Determine the (X, Y) coordinate at the center of the cell enclosing the given text.  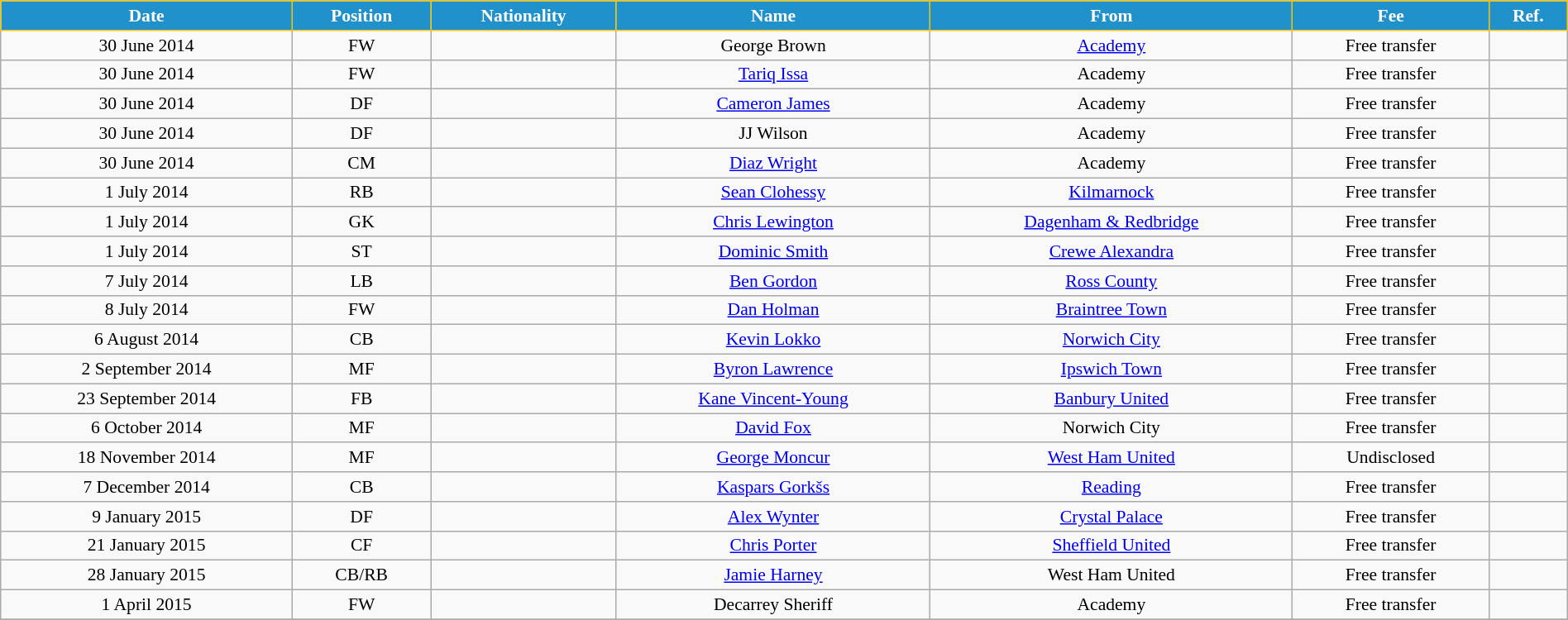
ST (361, 251)
Nationality (523, 16)
1 April 2015 (147, 605)
Braintree Town (1111, 310)
Kane Vincent-Young (772, 398)
23 September 2014 (147, 398)
6 August 2014 (147, 340)
Kilmarnock (1111, 193)
George Brown (772, 45)
7 July 2014 (147, 281)
George Moncur (772, 458)
Crystal Palace (1111, 517)
CB/RB (361, 575)
28 January 2015 (147, 575)
Kevin Lokko (772, 340)
David Fox (772, 428)
Banbury United (1111, 398)
CM (361, 163)
CF (361, 546)
Ref. (1528, 16)
Ipswich Town (1111, 370)
Kaspars Gorkšs (772, 487)
GK (361, 222)
9 January 2015 (147, 517)
21 January 2015 (147, 546)
Diaz Wright (772, 163)
Alex Wynter (772, 517)
Crewe Alexandra (1111, 251)
RB (361, 193)
Chris Lewington (772, 222)
Tariq Issa (772, 74)
Dominic Smith (772, 251)
Byron Lawrence (772, 370)
8 July 2014 (147, 310)
Ross County (1111, 281)
JJ Wilson (772, 134)
Ben Gordon (772, 281)
Decarrey Sheriff (772, 605)
6 October 2014 (147, 428)
Dagenham & Redbridge (1111, 222)
7 December 2014 (147, 487)
Jamie Harney (772, 575)
Sheffield United (1111, 546)
Reading (1111, 487)
Sean Clohessy (772, 193)
Cameron James (772, 104)
Dan Holman (772, 310)
Fee (1391, 16)
Date (147, 16)
From (1111, 16)
Undisclosed (1391, 458)
Chris Porter (772, 546)
18 November 2014 (147, 458)
2 September 2014 (147, 370)
Name (772, 16)
FB (361, 398)
LB (361, 281)
Position (361, 16)
